Return (x, y) of the center of cell containing provided text 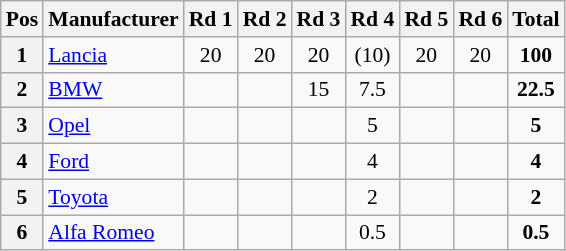
Total (536, 19)
15 (319, 90)
7.5 (372, 90)
Rd 1 (211, 19)
Rd 6 (480, 19)
(10) (372, 55)
BMW (113, 90)
Rd 3 (319, 19)
Lancia (113, 55)
Manufacturer (113, 19)
6 (22, 233)
Rd 4 (372, 19)
Alfa Romeo (113, 233)
Ford (113, 162)
22.5 (536, 90)
Opel (113, 126)
Rd 5 (426, 19)
Pos (22, 19)
Toyota (113, 197)
Rd 2 (265, 19)
1 (22, 55)
3 (22, 126)
100 (536, 55)
